Find where the given text appears and provide that cell's center as [x, y] coordinate. 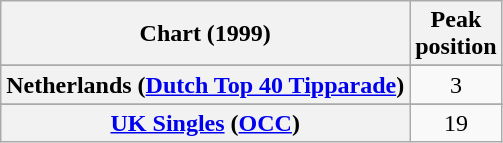
19 [456, 123]
Peakposition [456, 34]
UK Singles (OCC) [206, 123]
Chart (1999) [206, 34]
Netherlands (Dutch Top 40 Tipparade) [206, 85]
3 [456, 85]
